Identify which cell holds the provided text, then report its [X, Y] central coordinate. 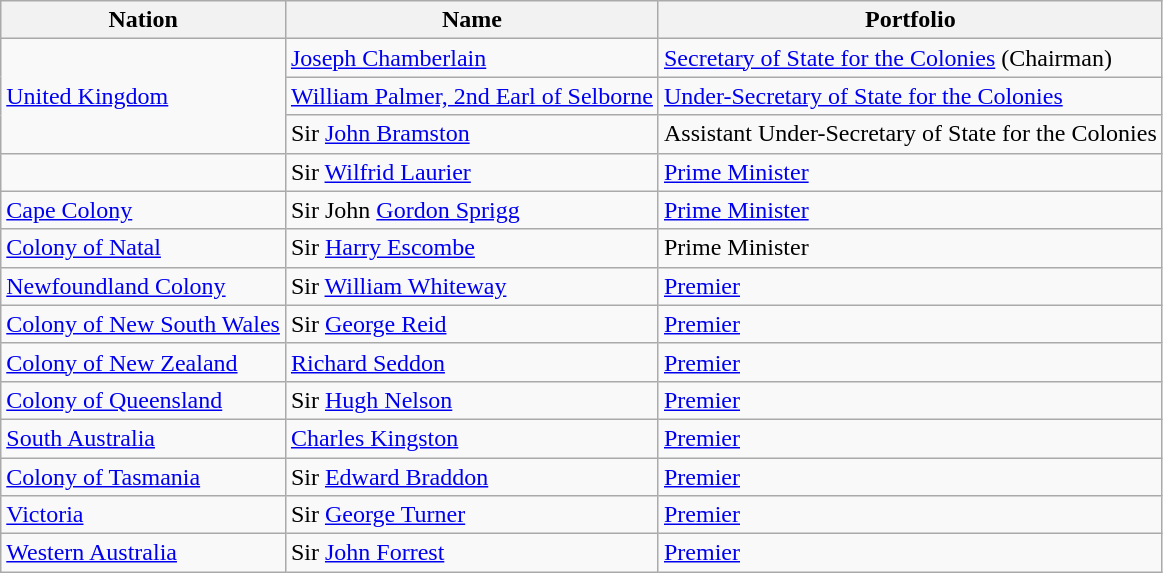
South Australia [144, 438]
Sir John Forrest [472, 553]
Sir Harry Escombe [472, 248]
Colony of New South Wales [144, 324]
Sir John Bramston [472, 134]
Colony of New Zealand [144, 362]
Name [472, 20]
Sir George Turner [472, 515]
Secretary of State for the Colonies (Chairman) [910, 58]
Victoria [144, 515]
Charles Kingston [472, 438]
Joseph Chamberlain [472, 58]
Sir Hugh Nelson [472, 400]
William Palmer, 2nd Earl of Selborne [472, 96]
Colony of Tasmania [144, 477]
Sir Wilfrid Laurier [472, 172]
United Kingdom [144, 96]
Colony of Queensland [144, 400]
Western Australia [144, 553]
Sir John Gordon Sprigg [472, 210]
Under-Secretary of State for the Colonies [910, 96]
Sir Edward Braddon [472, 477]
Portfolio [910, 20]
Assistant Under-Secretary of State for the Colonies [910, 134]
Sir William Whiteway [472, 286]
Nation [144, 20]
Sir George Reid [472, 324]
Richard Seddon [472, 362]
Colony of Natal [144, 248]
Cape Colony [144, 210]
Newfoundland Colony [144, 286]
